For the text-containing cell, return its midpoint in (X, Y) coordinate format. 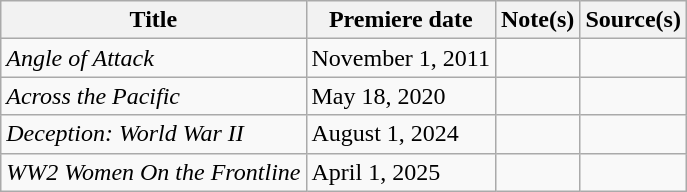
August 1, 2024 (400, 134)
Angle of Attack (154, 58)
WW2 Women On the Frontline (154, 172)
April 1, 2025 (400, 172)
Title (154, 20)
Note(s) (537, 20)
Source(s) (634, 20)
November 1, 2011 (400, 58)
May 18, 2020 (400, 96)
Across the Pacific (154, 96)
Premiere date (400, 20)
Deception: World War II (154, 134)
